For the text-containing cell, return its midpoint in (x, y) coordinate format. 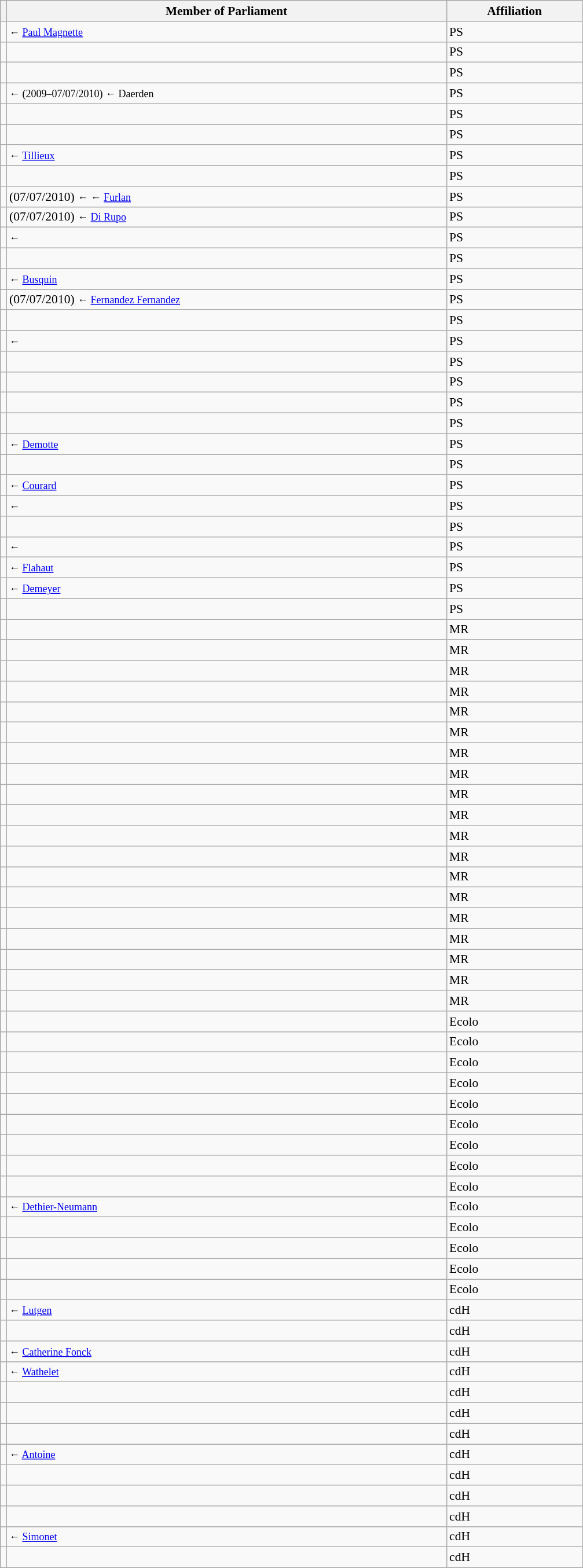
← Flahaut (226, 568)
← (2009–07/07/2010) ← Daerden (226, 94)
← Catherine Fonck (226, 1352)
← Courard (226, 486)
(07/07/2010) ← Fernandez Fernandez (226, 300)
← Dethier-Neumann (226, 1207)
← Simonet (226, 1537)
Affiliation (514, 11)
Member of Parliament (226, 11)
← Demeyer (226, 589)
← Antoine (226, 1455)
← Demotte (226, 444)
(07/07/2010) ← ← Furlan (226, 197)
← Paul Magnette (226, 32)
(07/07/2010) ← Di Rupo (226, 217)
← Busquin (226, 279)
← Lutgen (226, 1310)
← Wathelet (226, 1372)
← Tillieux (226, 156)
